Capture the cell that displays the provided text and extract its [x, y] central coordinate. 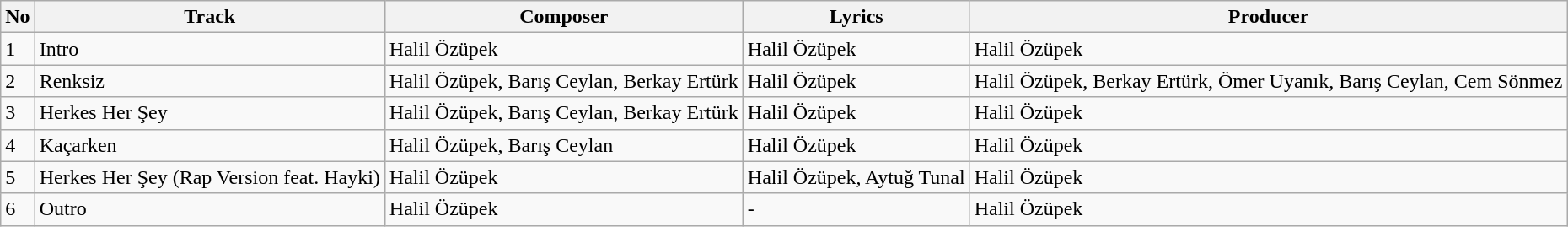
2 [18, 81]
- [856, 209]
Lyrics [856, 17]
Herkes Her Şey (Rap Version feat. Hayki) [209, 177]
Intro [209, 49]
6 [18, 209]
Halil Özüpek, Berkay Ertürk, Ömer Uyanık, Barış Ceylan, Cem Sönmez [1268, 81]
Composer [563, 17]
Track [209, 17]
No [18, 17]
Halil Özüpek, Aytuğ Tunal [856, 177]
Producer [1268, 17]
3 [18, 113]
Halil Özüpek, Barış Ceylan [563, 145]
4 [18, 145]
Renksiz [209, 81]
1 [18, 49]
Outro [209, 209]
Kaçarken [209, 145]
5 [18, 177]
Herkes Her Şey [209, 113]
